Extract the [x, y] coordinate from the center of the cell holding the provided text.  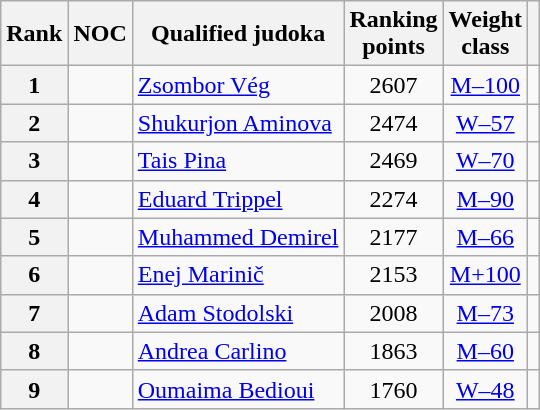
1863 [394, 351]
2153 [394, 275]
2177 [394, 237]
2008 [394, 313]
6 [34, 275]
2607 [394, 85]
8 [34, 351]
3 [34, 161]
Oumaima Bedioui [238, 389]
Zsombor Vég [238, 85]
M–100 [485, 85]
4 [34, 199]
Tais Pina [238, 161]
W–70 [485, 161]
2469 [394, 161]
2274 [394, 199]
M–66 [485, 237]
M+100 [485, 275]
5 [34, 237]
Qualified judoka [238, 34]
Shukurjon Aminova [238, 123]
Rank [34, 34]
1760 [394, 389]
Rankingpoints [394, 34]
Muhammed Demirel [238, 237]
Adam Stodolski [238, 313]
1 [34, 85]
W–57 [485, 123]
M–73 [485, 313]
M–60 [485, 351]
W–48 [485, 389]
2474 [394, 123]
Weightclass [485, 34]
M–90 [485, 199]
7 [34, 313]
9 [34, 389]
NOC [100, 34]
Eduard Trippel [238, 199]
Andrea Carlino [238, 351]
2 [34, 123]
Enej Marinič [238, 275]
